Identify which cell holds the provided text, then report its [x, y] central coordinate. 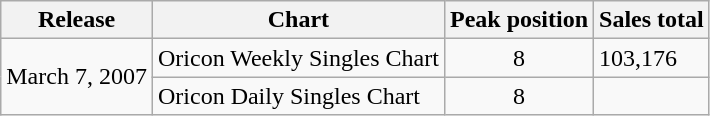
Peak position [518, 20]
Sales total [652, 20]
Oricon Daily Singles Chart [298, 96]
Oricon Weekly Singles Chart [298, 58]
Chart [298, 20]
Release [77, 20]
103,176 [652, 58]
March 7, 2007 [77, 77]
